Search for the cell housing the specified text and yield its [X, Y] center coordinate. 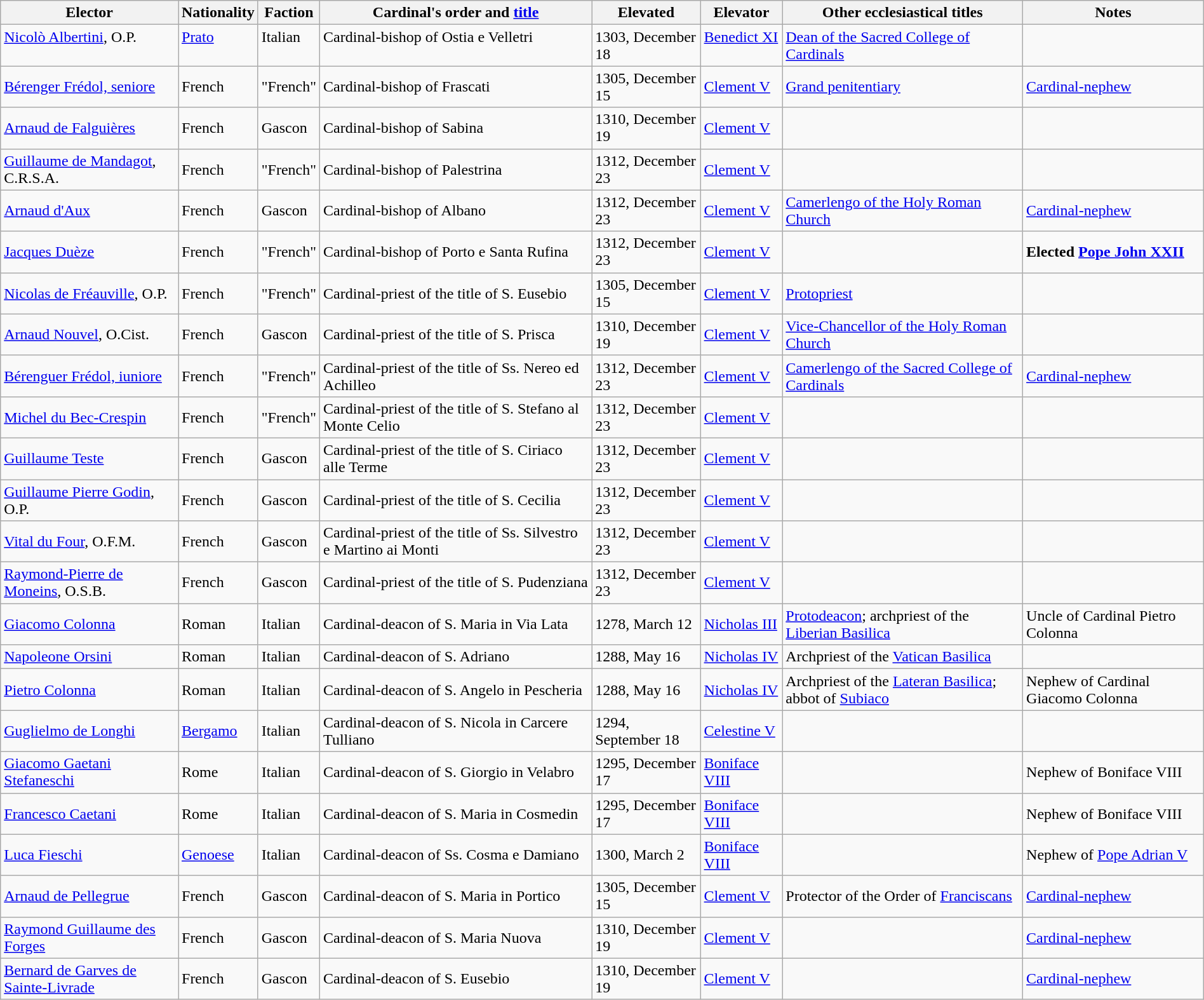
Benedict XI [742, 46]
Elevated [646, 13]
Notes [1114, 13]
Uncle of Cardinal Pietro Colonna [1114, 624]
Cardinal-deacon of S. Maria in Cosmedin [456, 813]
Nicolas de Fréauville, O.P. [90, 294]
Grand penitentiary [903, 86]
Guillaume Pierre Godin, O.P. [90, 499]
Dean of the Sacred College of Cardinals [903, 46]
1303, December 18 [646, 46]
Bergamo [218, 731]
Camerlengo of the Holy Roman Church [903, 211]
Protodeacon; archpriest of the Liberian Basilica [903, 624]
Nicolò Albertini, O.P. [90, 46]
Cardinal's order and title [456, 13]
Cardinal-priest of the title of Ss. Nereo ed Achilleo [456, 376]
Cardinal-deacon of S. Nicola in Carcere Tulliano [456, 731]
Elevator [742, 13]
Nephew of Cardinal Giacomo Colonna [1114, 690]
Cardinal-deacon of Ss. Cosma e Damiano [456, 855]
Cardinal-deacon of S. Adriano [456, 657]
Guillaume Teste [90, 459]
Cardinal-deacon of S. Giorgio in Velabro [456, 773]
Cardinal-deacon of S. Maria in Via Lata [456, 624]
Genoese [218, 855]
Cardinal-priest of the title of S. Prisca [456, 334]
Cardinal-deacon of S. Angelo in Pescheria [456, 690]
Nephew of Pope Adrian V [1114, 855]
Francesco Caetani [90, 813]
Cardinal-bishop of Ostia e Velletri [456, 46]
Cardinal-bishop of Frascati [456, 86]
Cardinal-priest of the title of S. Cecilia [456, 499]
Elected Pope John XXII [1114, 252]
1300, March 2 [646, 855]
Bernard de Garves de Sainte-Livrade [90, 978]
Arnaud de Falguières [90, 128]
Bérenguer Frédol, iuniore [90, 376]
Vital du Four, O.F.M. [90, 541]
Other ecclesiastical titles [903, 13]
Cardinal-priest of the title of S. Eusebio [456, 294]
Arnaud de Pellegrue [90, 896]
Cardinal-bishop of Sabina [456, 128]
Arnaud d'Aux [90, 211]
Protector of the Order of Franciscans [903, 896]
Cardinal-priest of the title of S. Pudenziana [456, 583]
Vice-Chancellor of the Holy Roman Church [903, 334]
Arnaud Nouvel, O.Cist. [90, 334]
Cardinal-bishop of Porto e Santa Rufina [456, 252]
Cardinal-priest of the title of S. Stefano al Monte Celio [456, 417]
Archpriest of the Vatican Basilica [903, 657]
Cardinal-deacon of S. Maria in Portico [456, 896]
Celestine V [742, 731]
Cardinal-priest of the title of Ss. Silvestro e Martino ai Monti [456, 541]
Prato [218, 46]
Cardinal-bishop of Albano [456, 211]
1294, September 18 [646, 731]
Cardinal-deacon of S. Maria Nuova [456, 938]
Elector [90, 13]
Pietro Colonna [90, 690]
Guglielmo de Longhi [90, 731]
Nationality [218, 13]
Raymond Guillaume des Forges [90, 938]
Giacomo Gaetani Stefaneschi [90, 773]
Napoleone Orsini [90, 657]
Cardinal-bishop of Palestrina [456, 169]
Protopriest [903, 294]
Jacques Duèze [90, 252]
Raymond-Pierre de Moneins, O.S.B. [90, 583]
Giacomo Colonna [90, 624]
Faction [288, 13]
Cardinal-priest of the title of S. Ciriaco alle Terme [456, 459]
Luca Fieschi [90, 855]
Bérenger Frédol, seniore [90, 86]
Michel du Bec-Crespin [90, 417]
Nicholas III [742, 624]
1278, March 12 [646, 624]
Camerlengo of the Sacred College of Cardinals [903, 376]
Cardinal-deacon of S. Eusebio [456, 978]
Archpriest of the Lateran Basilica; abbot of Subiaco [903, 690]
Guillaume de Mandagot, C.R.S.A. [90, 169]
